Determine the (X, Y) coordinate at the center of the cell enclosing the given text.  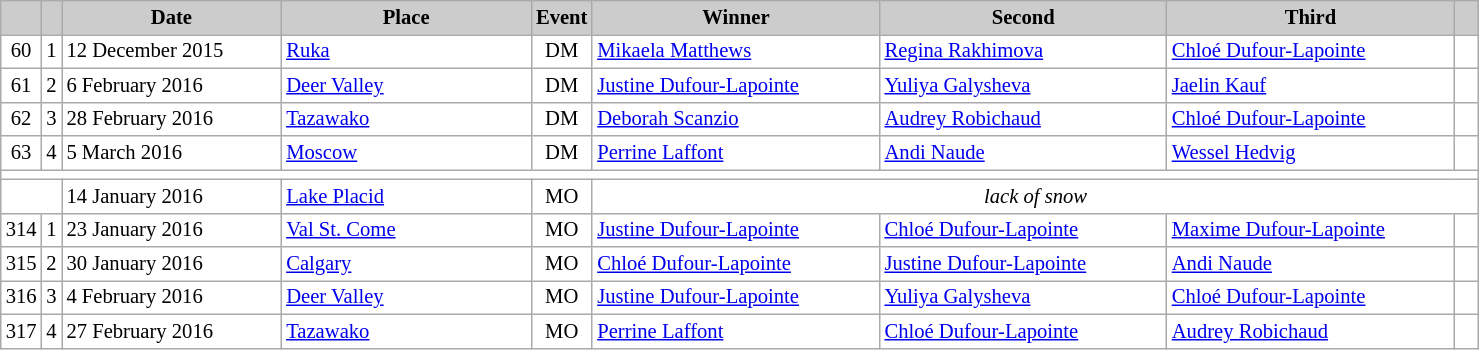
Regina Rakhimova (1024, 51)
63 (22, 153)
Ruka (406, 51)
4 February 2016 (172, 297)
14 January 2016 (172, 196)
Deborah Scanzio (736, 119)
62 (22, 119)
Moscow (406, 153)
314 (22, 230)
Event (562, 17)
317 (22, 331)
Lake Placid (406, 196)
316 (22, 297)
Third (1310, 17)
Date (172, 17)
60 (22, 51)
315 (22, 263)
Winner (736, 17)
61 (22, 85)
Calgary (406, 263)
lack of snow (1035, 196)
12 December 2015 (172, 51)
30 January 2016 (172, 263)
Second (1024, 17)
Maxime Dufour-Lapointe (1310, 230)
Jaelin Kauf (1310, 85)
5 March 2016 (172, 153)
Mikaela Matthews (736, 51)
Place (406, 17)
23 January 2016 (172, 230)
Val St. Come (406, 230)
Wessel Hedvig (1310, 153)
27 February 2016 (172, 331)
28 February 2016 (172, 119)
6 February 2016 (172, 85)
